From the cell containing the given text, extract its center point as (x, y) coordinate. 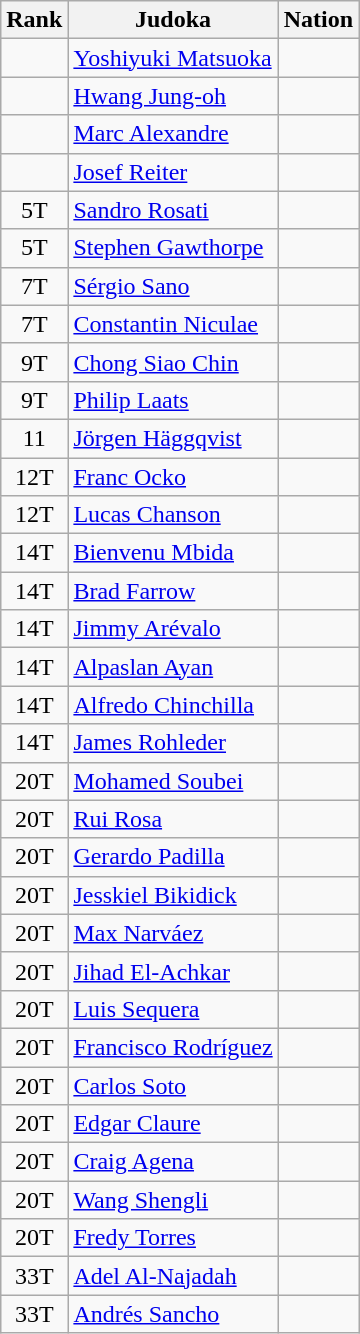
Josef Reiter (173, 172)
Jimmy Arévalo (173, 629)
Luis Sequera (173, 1009)
Wang Shengli (173, 1200)
Nation (318, 20)
Edgar Claure (173, 1124)
Brad Farrow (173, 591)
Jörgen Häggqvist (173, 438)
Rank (34, 20)
Bienvenu Mbida (173, 553)
Philip Laats (173, 400)
Lucas Chanson (173, 515)
Max Narváez (173, 933)
Jesskiel Bikidick (173, 895)
Francisco Rodríguez (173, 1047)
Constantin Niculae (173, 324)
Fredy Torres (173, 1238)
Andrés Sancho (173, 1314)
Chong Siao Chin (173, 362)
Mohamed Soubei (173, 781)
Carlos Soto (173, 1085)
11 (34, 438)
Sandro Rosati (173, 210)
Sérgio Sano (173, 286)
Gerardo Padilla (173, 857)
Yoshiyuki Matsuoka (173, 58)
Judoka (173, 20)
Craig Agena (173, 1162)
Rui Rosa (173, 819)
Marc Alexandre (173, 134)
James Rohleder (173, 743)
Alpaslan Ayan (173, 667)
Alfredo Chinchilla (173, 705)
Jihad El-Achkar (173, 971)
Hwang Jung-oh (173, 96)
Franc Ocko (173, 477)
Stephen Gawthorpe (173, 248)
Adel Al-Najadah (173, 1276)
